Scan for the cell matching the given text and deliver its (X, Y) coordinate at center. 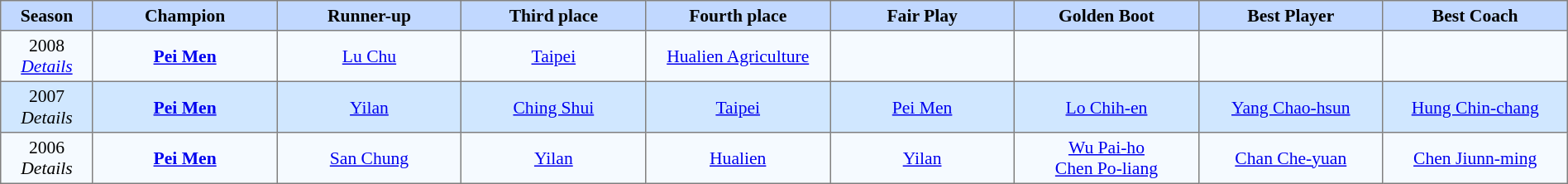
Fair Play (923, 16)
Best Player (1290, 16)
Yang Chao-hsun (1290, 107)
Hualien Agriculture (738, 56)
Hualien (738, 158)
Lu Chu (369, 56)
San Chung (369, 158)
Chen Jiunn-ming (1475, 158)
2007 Details (46, 107)
Chan Che-yuan (1290, 158)
Runner-up (369, 16)
Third place (554, 16)
Ching Shui (554, 107)
2006 Details (46, 158)
Champion (185, 16)
Season (46, 16)
Hung Chin-chang (1475, 107)
Fourth place (738, 16)
Best Coach (1475, 16)
Wu Pai-hoChen Po-liang (1107, 158)
Lo Chih-en (1107, 107)
Golden Boot (1107, 16)
2008 Details (46, 56)
